Detect which cell encompasses the target text, then output its (X, Y) center coordinate. 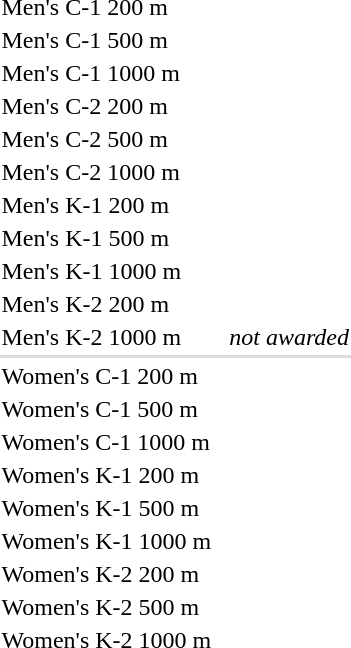
Men's K-1 1000 m (106, 271)
Men's C-2 500 m (106, 139)
Women's K-1 1000 m (106, 541)
Men's C-2 1000 m (106, 172)
Women's C-1 500 m (106, 409)
not awarded (290, 337)
Men's C-1 1000 m (106, 73)
Women's C-1 200 m (106, 376)
Men's K-2 1000 m (106, 337)
Women's K-2 500 m (106, 607)
Men's K-2 200 m (106, 304)
Men's K-1 200 m (106, 205)
Women's K-2 200 m (106, 574)
Women's K-1 200 m (106, 475)
Men's C-2 200 m (106, 106)
Women's C-1 1000 m (106, 442)
Men's C-1 500 m (106, 40)
Men's K-1 500 m (106, 238)
Women's K-1 500 m (106, 508)
